Search for the cell housing the specified text and yield its [X, Y] center coordinate. 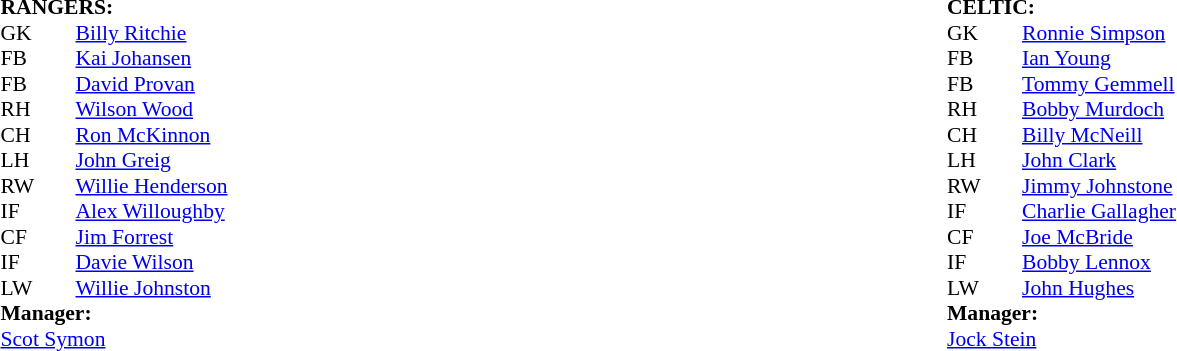
Willie Johnston [152, 288]
Billy McNeill [1099, 135]
Bobby Murdoch [1099, 109]
Wilson Wood [152, 109]
Alex Willoughby [152, 211]
Jim Forrest [152, 237]
Ian Young [1099, 59]
Bobby Lennox [1099, 263]
David Provan [152, 84]
John Clark [1099, 161]
Jimmy Johnstone [1099, 186]
Davie Wilson [152, 263]
Ron McKinnon [152, 135]
Tommy Gemmell [1099, 84]
John Greig [152, 161]
Willie Henderson [152, 186]
Billy Ritchie [152, 33]
John Hughes [1099, 288]
Ronnie Simpson [1099, 33]
Joe McBride [1099, 237]
Kai Johansen [152, 59]
Charlie Gallagher [1099, 211]
